Pinpoint the cell where the given text exists, returning its [x, y] midpoint coordinate. 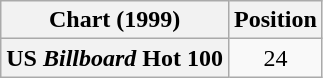
Position [276, 20]
24 [276, 58]
Chart (1999) [115, 20]
US Billboard Hot 100 [115, 58]
